Pinpoint the cell where the given text exists, returning its [X, Y] midpoint coordinate. 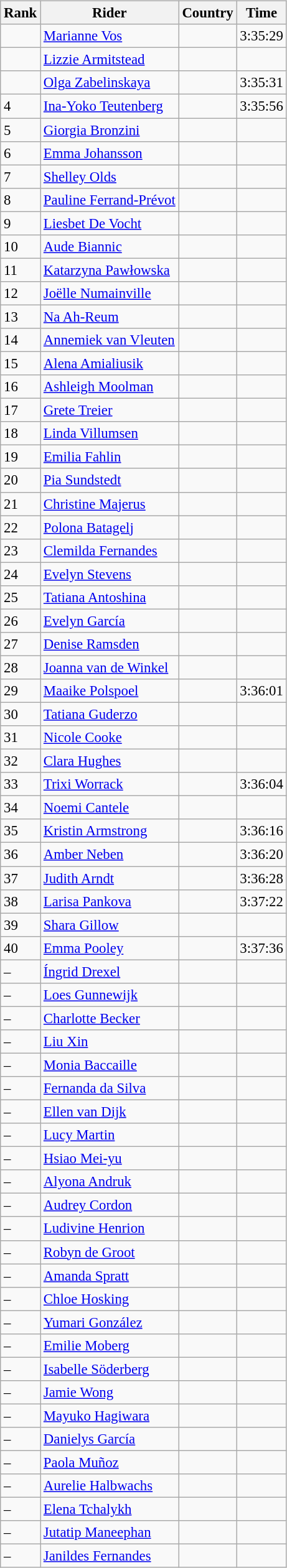
20 [21, 480]
3:36:16 [261, 831]
Amanda Spratt [110, 1276]
Danielys García [110, 1439]
Alyona Andruk [110, 1182]
Liesbet De Vocht [110, 223]
32 [21, 761]
Paola Muñoz [110, 1462]
8 [21, 200]
Ashleigh Moolman [110, 387]
3:35:31 [261, 83]
Kristin Armstrong [110, 831]
3:36:04 [261, 784]
Emma Pooley [110, 948]
40 [21, 948]
Joanna van de Winkel [110, 667]
Emma Johansson [110, 153]
Tatiana Guderzo [110, 714]
Alena Amialiusik [110, 363]
Mayuko Hagiwara [110, 1416]
22 [21, 527]
39 [21, 925]
Country [208, 13]
Joëlle Numainville [110, 294]
38 [21, 901]
Liu Xin [110, 1042]
25 [21, 597]
Na Ah-Reum [110, 317]
Annemiek van Vleuten [110, 340]
19 [21, 457]
Charlotte Becker [110, 1018]
Clemilda Fernandes [110, 550]
23 [21, 550]
Jamie Wong [110, 1393]
3:37:22 [261, 901]
Olga Zabelinskaya [110, 83]
Giorgia Bronzini [110, 130]
Evelyn Stevens [110, 574]
Lucy Martin [110, 1135]
Maaike Polspoel [110, 691]
16 [21, 387]
Aude Biannic [110, 246]
34 [21, 808]
9 [21, 223]
5 [21, 130]
Ina-Yoko Teutenberg [110, 106]
Yumari González [110, 1322]
Shara Gillow [110, 925]
Linda Villumsen [110, 434]
Pia Sundstedt [110, 480]
Chloe Hosking [110, 1299]
Loes Gunnewijk [110, 995]
28 [21, 667]
3:35:29 [261, 36]
Janildes Fernandes [110, 1556]
27 [21, 644]
Denise Ramsden [110, 644]
3:37:36 [261, 948]
30 [21, 714]
Trixi Worrack [110, 784]
10 [21, 246]
3:36:28 [261, 878]
Larisa Pankova [110, 901]
Time [261, 13]
3:36:20 [261, 855]
31 [21, 738]
Emilie Moberg [110, 1345]
Audrey Cordon [110, 1205]
Isabelle Söderberg [110, 1369]
33 [21, 784]
Polona Batagelj [110, 527]
14 [21, 340]
Hsiao Mei-yu [110, 1159]
6 [21, 153]
24 [21, 574]
35 [21, 831]
26 [21, 621]
7 [21, 177]
Jutatip Maneephan [110, 1533]
Emilia Fahlin [110, 457]
13 [21, 317]
Elena Tchalykh [110, 1510]
29 [21, 691]
Aurelie Halbwachs [110, 1486]
Rank [21, 13]
18 [21, 434]
17 [21, 411]
Pauline Ferrand-Prévot [110, 200]
Rider [110, 13]
11 [21, 270]
4 [21, 106]
3:35:56 [261, 106]
3:36:01 [261, 691]
Tatiana Antoshina [110, 597]
Monia Baccaille [110, 1065]
36 [21, 855]
37 [21, 878]
Nicole Cooke [110, 738]
Lizzie Armitstead [110, 60]
Ludivine Henrion [110, 1228]
Marianne Vos [110, 36]
Robyn de Groot [110, 1252]
Amber Neben [110, 855]
15 [21, 363]
Ellen van Dijk [110, 1111]
Shelley Olds [110, 177]
Fernanda da Silva [110, 1088]
Clara Hughes [110, 761]
Judith Arndt [110, 878]
Íngrid Drexel [110, 972]
Evelyn García [110, 621]
Grete Treier [110, 411]
Katarzyna Pawłowska [110, 270]
21 [21, 504]
Noemi Cantele [110, 808]
Christine Majerus [110, 504]
12 [21, 294]
